Determine the [x, y] coordinate at the center of the cell enclosing the given text.  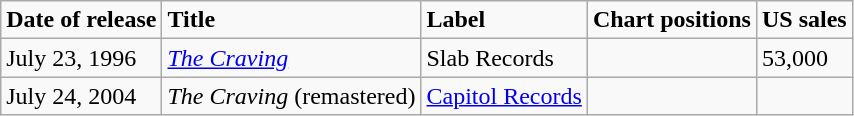
July 23, 1996 [82, 58]
53,000 [804, 58]
The Craving (remastered) [292, 96]
US sales [804, 20]
Slab Records [504, 58]
The Craving [292, 58]
Title [292, 20]
July 24, 2004 [82, 96]
Chart positions [672, 20]
Date of release [82, 20]
Label [504, 20]
Capitol Records [504, 96]
